From the cell containing the given text, extract its center point as [x, y] coordinate. 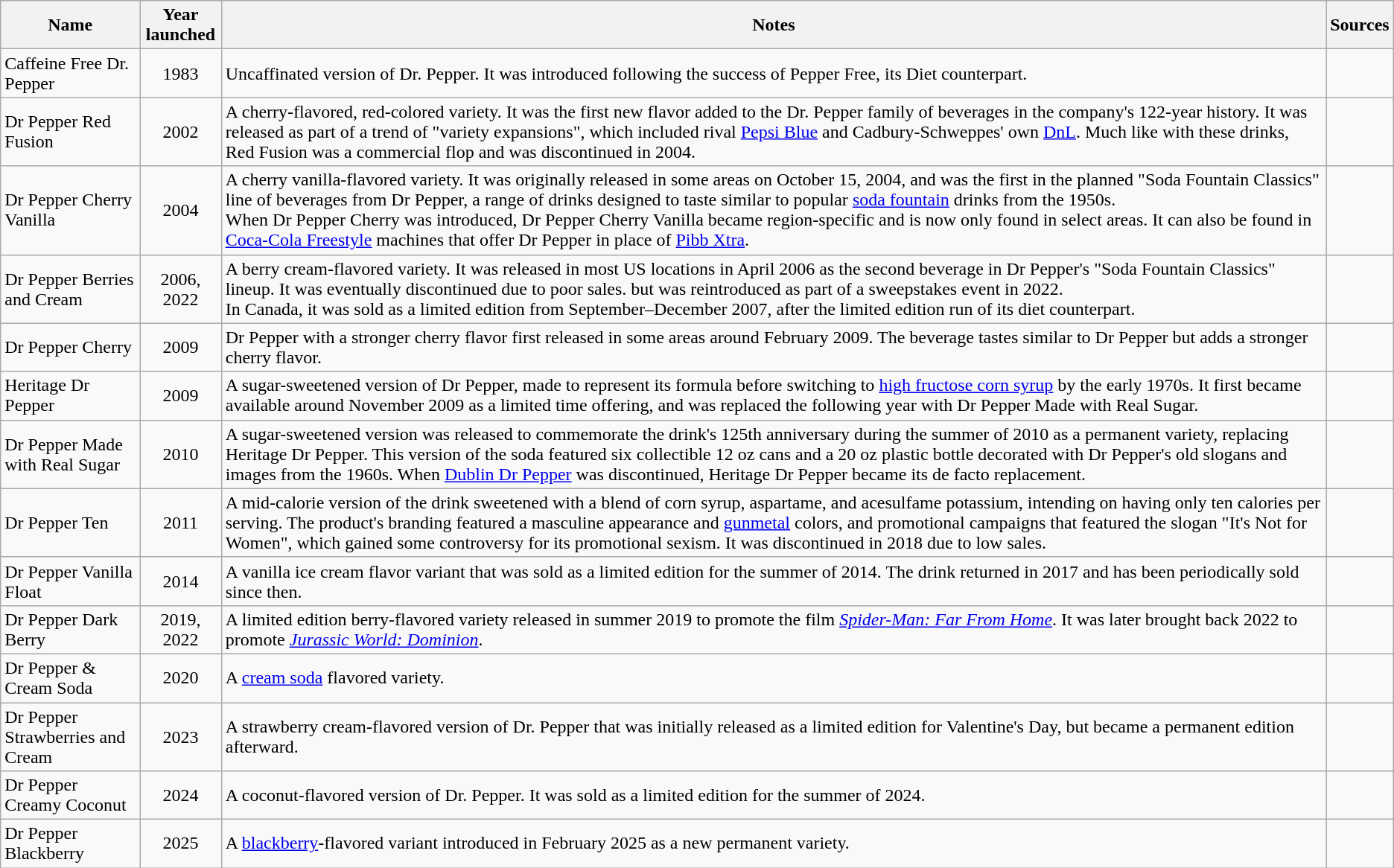
Dr Pepper Red Fusion [70, 132]
2020 [180, 677]
2002 [180, 132]
Dr Pepper Creamy Coconut [70, 795]
A cream soda flavored variety. [773, 677]
Heritage Dr Pepper [70, 396]
2004 [180, 210]
2014 [180, 581]
2025 [180, 844]
Sources [1360, 25]
2010 [180, 454]
Dr Pepper Cherry [70, 347]
Dr Pepper Ten [70, 523]
2011 [180, 523]
A blackberry-flavored variant introduced in February 2025 as a new permanent variety. [773, 844]
Dr Pepper Strawberries and Cream [70, 737]
2019, 2022 [180, 630]
Caffeine Free Dr. Pepper [70, 73]
Notes [773, 25]
Dr Pepper Cherry Vanilla [70, 210]
2006, 2022 [180, 289]
A coconut-flavored version of Dr. Pepper. It was sold as a limited edition for the summer of 2024. [773, 795]
Dr Pepper Berries and Cream [70, 289]
Dr Pepper Vanilla Float [70, 581]
Dr Pepper Dark Berry [70, 630]
Dr Pepper Blackberry [70, 844]
2024 [180, 795]
2023 [180, 737]
Name [70, 25]
Dr Pepper & Cream Soda [70, 677]
Uncaffinated version of Dr. Pepper. It was introduced following the success of Pepper Free, its Diet counterpart. [773, 73]
1983 [180, 73]
Dr Pepper Made with Real Sugar [70, 454]
Yearlaunched [180, 25]
